Output the (X, Y) coordinate of the center of the cell containing the given text.  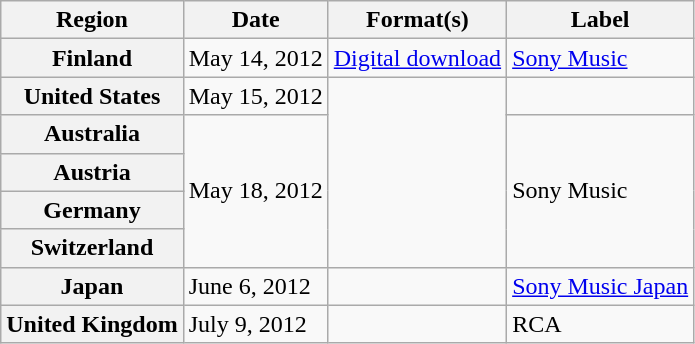
Japan (92, 286)
RCA (600, 324)
Australia (92, 134)
Format(s) (417, 20)
Austria (92, 172)
May 15, 2012 (256, 96)
Date (256, 20)
June 6, 2012 (256, 286)
Digital download (417, 58)
Label (600, 20)
May 14, 2012 (256, 58)
Switzerland (92, 248)
United Kingdom (92, 324)
United States (92, 96)
July 9, 2012 (256, 324)
Germany (92, 210)
Region (92, 20)
Finland (92, 58)
Sony Music Japan (600, 286)
May 18, 2012 (256, 191)
